Return (x, y) of the center of cell containing provided text 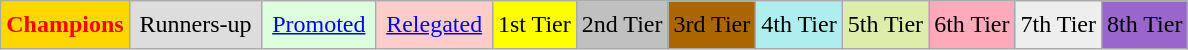
1st Tier (534, 25)
7th Tier (1058, 25)
4th Tier (799, 25)
6th Tier (972, 25)
2nd Tier (622, 25)
5th Tier (885, 25)
Promoted (319, 25)
Relegated (434, 25)
3rd Tier (712, 25)
Runners-up (196, 25)
8th Tier (1144, 25)
Champions (65, 25)
